Search for the cell housing the specified text and yield its [x, y] center coordinate. 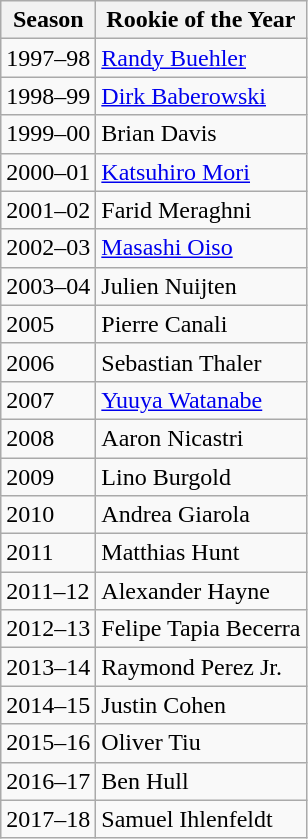
2015–16 [48, 743]
2011–12 [48, 591]
Justin Cohen [201, 705]
Sebastian Thaler [201, 362]
1998–99 [48, 96]
Randy Buehler [201, 58]
2010 [48, 515]
Pierre Canali [201, 324]
2009 [48, 477]
2013–14 [48, 667]
Yuuya Watanabe [201, 400]
2005 [48, 324]
Oliver Tiu [201, 743]
2007 [48, 400]
Matthias Hunt [201, 553]
Rookie of the Year [201, 20]
Andrea Giarola [201, 515]
2011 [48, 553]
Julien Nuijten [201, 286]
2003–04 [48, 286]
2016–17 [48, 781]
2017–18 [48, 819]
2006 [48, 362]
Farid Meraghni [201, 210]
Ben Hull [201, 781]
Felipe Tapia Becerra [201, 629]
Alexander Hayne [201, 591]
Masashi Oiso [201, 248]
Brian Davis [201, 134]
2002–03 [48, 248]
2014–15 [48, 705]
Lino Burgold [201, 477]
1999–00 [48, 134]
2008 [48, 438]
Samuel Ihlenfeldt [201, 819]
Katsuhiro Mori [201, 172]
Aaron Nicastri [201, 438]
Raymond Perez Jr. [201, 667]
2000–01 [48, 172]
2001–02 [48, 210]
Season [48, 20]
1997–98 [48, 58]
Dirk Baberowski [201, 96]
2012–13 [48, 629]
